Extract the [X, Y] coordinate from the center of the cell holding the provided text.  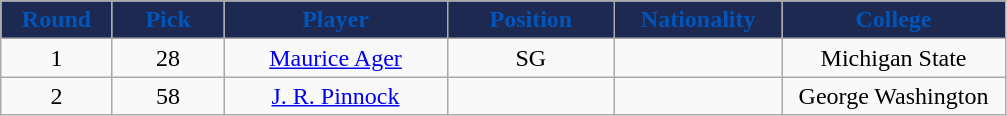
Player [336, 20]
Nationality [698, 20]
College [894, 20]
28 [168, 58]
Position [530, 20]
Pick [168, 20]
Maurice Ager [336, 58]
2 [57, 96]
J. R. Pinnock [336, 96]
Michigan State [894, 58]
1 [57, 58]
SG [530, 58]
George Washington [894, 96]
Round [57, 20]
58 [168, 96]
